Determine the (X, Y) coordinate at the center of the cell enclosing the given text.  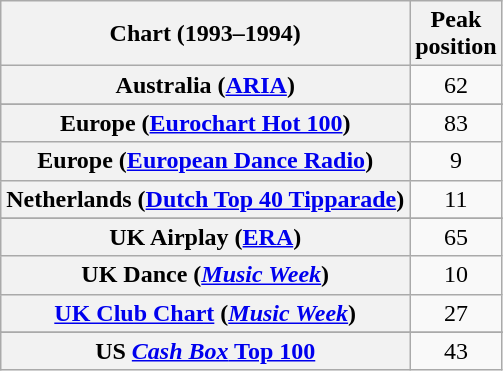
Chart (1993–1994) (206, 34)
62 (456, 85)
11 (456, 199)
83 (456, 123)
10 (456, 275)
43 (456, 351)
9 (456, 161)
Australia (ARIA) (206, 85)
UK Dance (Music Week) (206, 275)
UK Club Chart (Music Week) (206, 313)
65 (456, 237)
Peakposition (456, 34)
US Cash Box Top 100 (206, 351)
Europe (European Dance Radio) (206, 161)
Europe (Eurochart Hot 100) (206, 123)
UK Airplay (ERA) (206, 237)
Netherlands (Dutch Top 40 Tipparade) (206, 199)
27 (456, 313)
